Return the (X, Y) coordinate for the center point of the cell that contains the specified text.  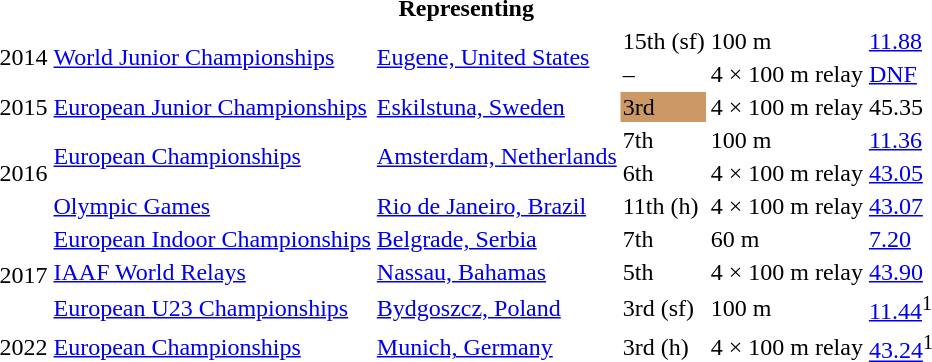
European Junior Championships (212, 107)
– (664, 74)
Eugene, United States (496, 58)
Eskilstuna, Sweden (496, 107)
Olympic Games (212, 206)
6th (664, 173)
15th (sf) (664, 41)
11th (h) (664, 206)
World Junior Championships (212, 58)
3rd (664, 107)
Belgrade, Serbia (496, 239)
Bydgoszcz, Poland (496, 308)
5th (664, 272)
European U23 Championships (212, 308)
European Championships (212, 156)
Rio de Janeiro, Brazil (496, 206)
IAAF World Relays (212, 272)
Amsterdam, Netherlands (496, 156)
European Indoor Championships (212, 239)
60 m (786, 239)
3rd (sf) (664, 308)
Nassau, Bahamas (496, 272)
